Detect which cell encompasses the target text, then output its (X, Y) center coordinate. 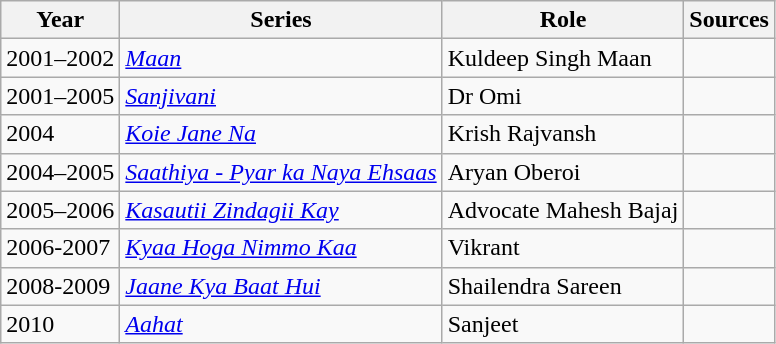
2001–2002 (60, 58)
Year (60, 20)
2008-2009 (60, 286)
2006-2007 (60, 248)
Kasautii Zindagii Kay (281, 210)
Role (563, 20)
2001–2005 (60, 96)
Sources (730, 20)
2004 (60, 134)
Advocate Mahesh Bajaj (563, 210)
Aahat (281, 324)
Vikrant (563, 248)
Shailendra Sareen (563, 286)
Kuldeep Singh Maan (563, 58)
Dr Omi (563, 96)
2005–2006 (60, 210)
Krish Rajvansh (563, 134)
Aryan Oberoi (563, 172)
Kyaa Hoga Nimmo Kaa (281, 248)
Series (281, 20)
Maan (281, 58)
2010 (60, 324)
Koie Jane Na (281, 134)
Sanjivani (281, 96)
Saathiya - Pyar ka Naya Ehsaas (281, 172)
2004–2005 (60, 172)
Sanjeet (563, 324)
Jaane Kya Baat Hui (281, 286)
